Identify which cell holds the provided text, then report its (X, Y) central coordinate. 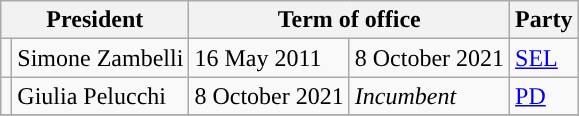
PD (544, 96)
Incumbent (429, 96)
President (95, 20)
Party (544, 20)
16 May 2011 (269, 58)
Term of office (350, 20)
SEL (544, 58)
Giulia Pelucchi (100, 96)
Simone Zambelli (100, 58)
